Determine the [x, y] coordinate at the center of the cell enclosing the given text.  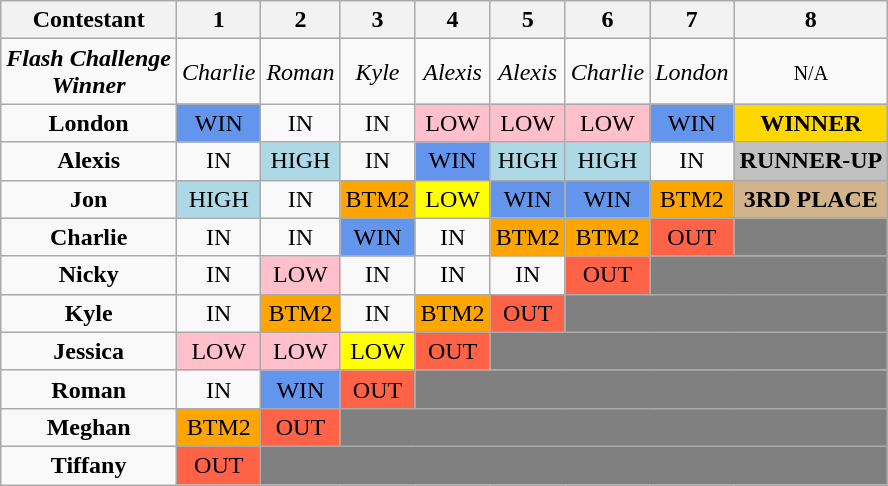
Jessica [89, 351]
Meghan [89, 427]
RUNNER-UP [811, 161]
3RD PLACE [811, 199]
Flash ChallengeWinner [89, 72]
6 [607, 20]
N/A [811, 72]
7 [692, 20]
Nicky [89, 275]
Jon [89, 199]
5 [528, 20]
2 [300, 20]
4 [452, 20]
WINNER [811, 123]
Tiffany [89, 465]
3 [378, 20]
Contestant [89, 20]
1 [219, 20]
8 [811, 20]
